Scan for the cell matching the given text and deliver its (X, Y) coordinate at center. 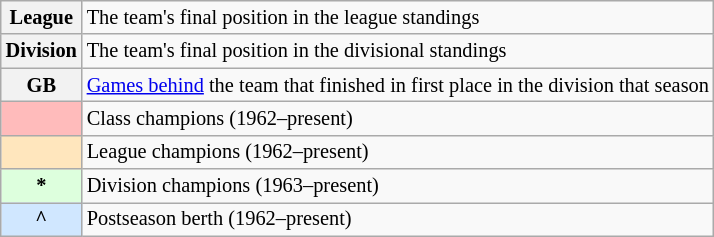
^ (42, 219)
The team's final position in the divisional standings (398, 51)
The team's final position in the league standings (398, 17)
Division (42, 51)
League (42, 17)
League champions (1962–present) (398, 152)
Games behind the team that finished in first place in the division that season (398, 85)
Division champions (1963–present) (398, 186)
Class champions (1962–present) (398, 118)
Postseason berth (1962–present) (398, 219)
* (42, 186)
GB (42, 85)
